Detect which cell encompasses the target text, then output its [X, Y] center coordinate. 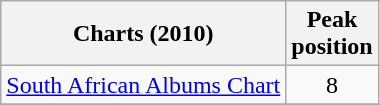
8 [332, 85]
South African Albums Chart [144, 85]
Peakposition [332, 34]
Charts (2010) [144, 34]
